Detect which cell encompasses the target text, then output its [X, Y] center coordinate. 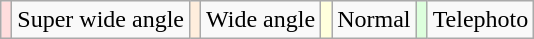
Telephoto [480, 20]
Wide angle [261, 20]
Normal [374, 20]
Super wide angle [101, 20]
